Pinpoint the cell where the given text exists, returning its [X, Y] midpoint coordinate. 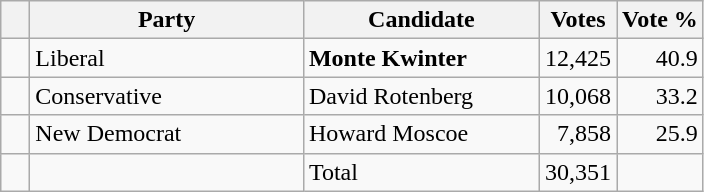
Vote % [660, 20]
30,351 [578, 172]
7,858 [578, 134]
Candidate [421, 20]
Howard Moscoe [421, 134]
David Rotenberg [421, 96]
Liberal [167, 58]
33.2 [660, 96]
12,425 [578, 58]
40.9 [660, 58]
Votes [578, 20]
Total [421, 172]
New Democrat [167, 134]
25.9 [660, 134]
Monte Kwinter [421, 58]
Party [167, 20]
10,068 [578, 96]
Conservative [167, 96]
